From the cell containing the given text, extract its center point as (x, y) coordinate. 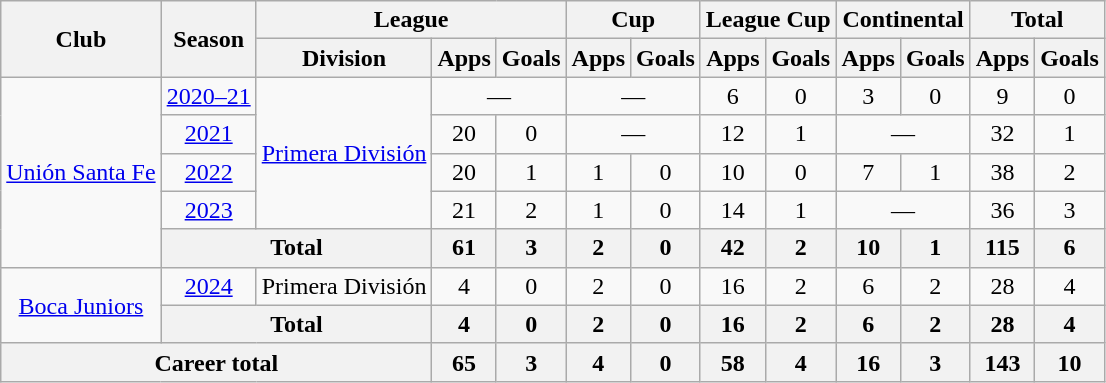
Cup (633, 20)
Career total (216, 362)
Continental (903, 20)
12 (732, 134)
21 (464, 210)
9 (1002, 96)
32 (1002, 134)
143 (1002, 362)
14 (732, 210)
36 (1002, 210)
Club (81, 39)
38 (1002, 172)
7 (868, 172)
65 (464, 362)
58 (732, 362)
Division (344, 58)
2023 (208, 210)
Season (208, 39)
Boca Juniors (81, 305)
42 (732, 248)
2022 (208, 172)
2024 (208, 286)
2020–21 (208, 96)
115 (1002, 248)
61 (464, 248)
League Cup (768, 20)
Unión Santa Fe (81, 172)
2021 (208, 134)
League (411, 20)
